Provide the (x, y) coordinate of the cell's center where the given text is located.  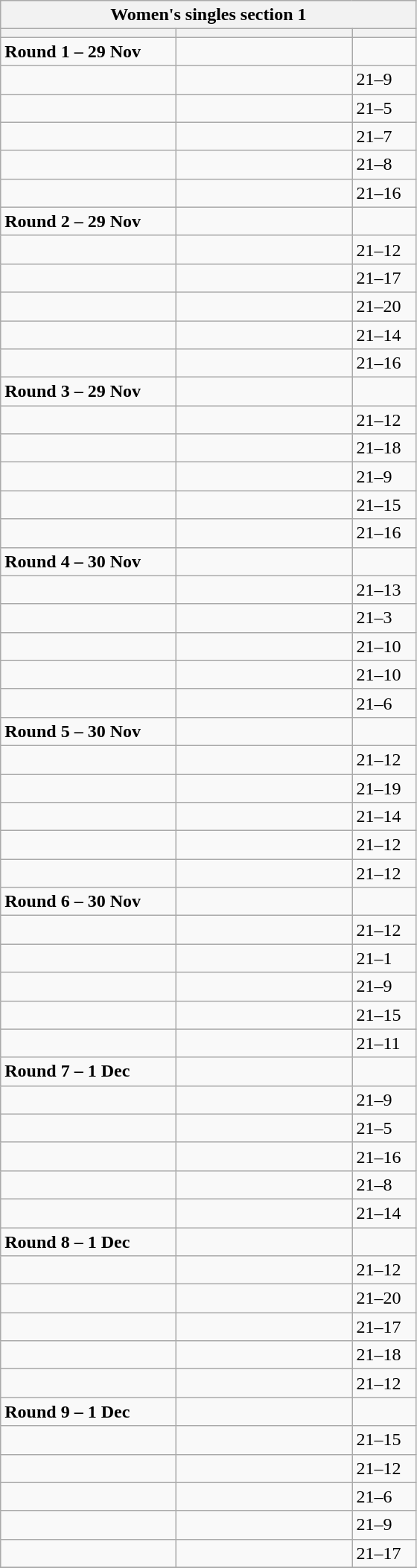
Round 3 – 29 Nov (89, 392)
Round 9 – 1 Dec (89, 1412)
Women's singles section 1 (208, 15)
Round 7 – 1 Dec (89, 1071)
21–3 (384, 618)
Round 5 – 30 Nov (89, 731)
Round 1 – 29 Nov (89, 51)
21–11 (384, 1043)
Round 6 – 30 Nov (89, 902)
Round 2 – 29 Nov (89, 221)
Round 8 – 1 Dec (89, 1241)
21–19 (384, 788)
21–13 (384, 590)
Round 4 – 30 Nov (89, 561)
21–1 (384, 958)
21–7 (384, 136)
